From the cell containing the given text, extract its center point as (x, y) coordinate. 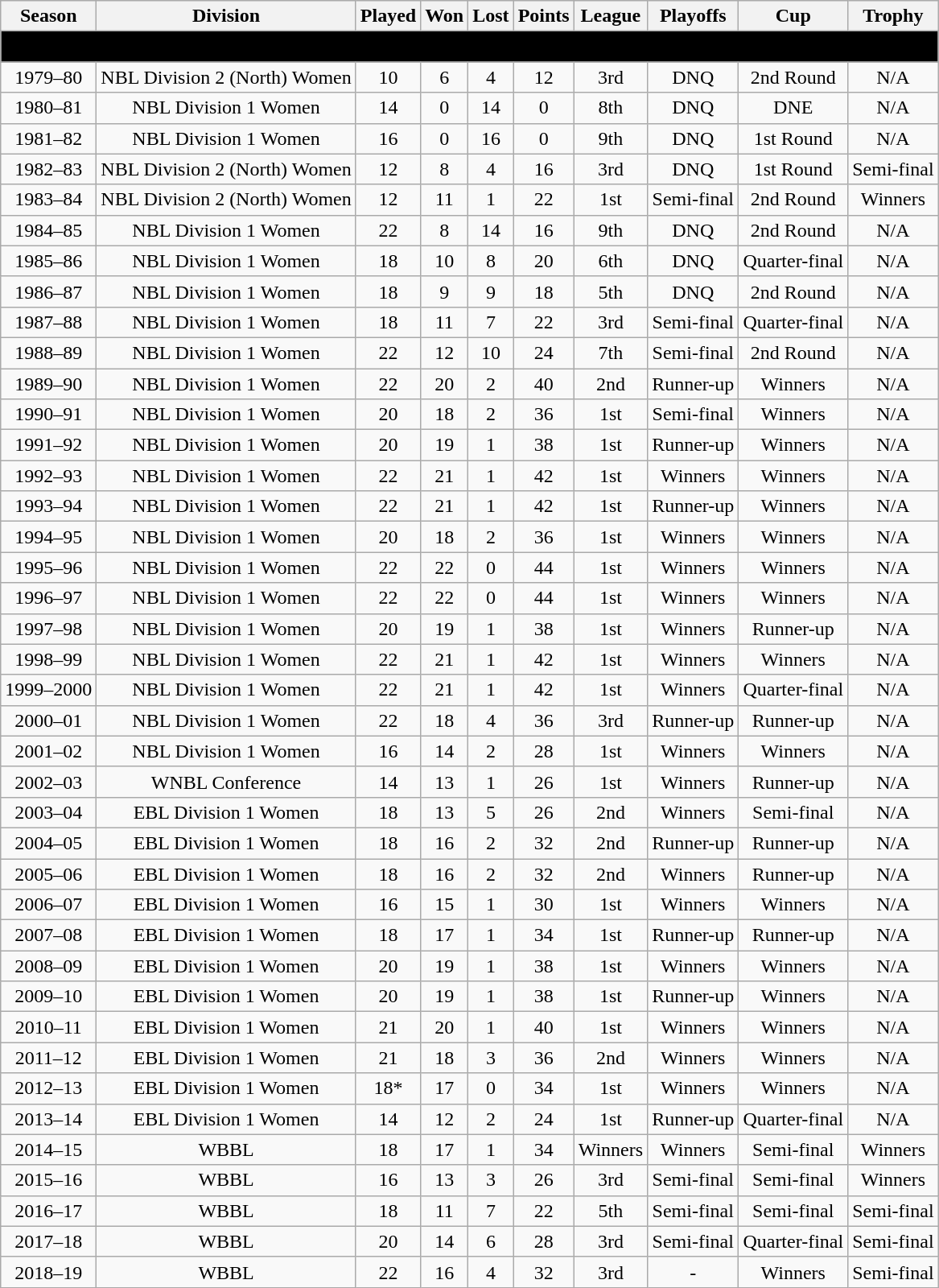
1990–91 (48, 415)
1996–97 (48, 598)
1983–84 (48, 200)
WNBL Conference (226, 782)
2008–09 (48, 966)
2003–04 (48, 812)
1979–80 (48, 77)
1989–90 (48, 384)
1997–98 (48, 629)
Points (544, 16)
2017–18 (48, 1241)
Cup (793, 16)
1995–96 (48, 568)
Won (444, 16)
18* (388, 1088)
2009–10 (48, 997)
- (694, 1272)
League (610, 16)
5 (491, 812)
City of Sheffield Hatters (470, 47)
Division (226, 16)
Played (388, 16)
1985–86 (48, 261)
Trophy (893, 16)
1984–85 (48, 230)
2002–03 (48, 782)
2011–12 (48, 1058)
2013–14 (48, 1119)
DNE (793, 108)
Lost (491, 16)
2015–16 (48, 1180)
15 (444, 905)
1999–2000 (48, 690)
6th (610, 261)
1982–83 (48, 169)
1980–81 (48, 108)
2010–11 (48, 1027)
2000–01 (48, 720)
2006–07 (48, 905)
2004–05 (48, 843)
30 (544, 905)
1993–94 (48, 506)
2012–13 (48, 1088)
2001–02 (48, 751)
1998–99 (48, 659)
2016–17 (48, 1211)
2018–19 (48, 1272)
7th (610, 353)
1992–93 (48, 476)
1987–88 (48, 322)
1994–95 (48, 537)
1991–92 (48, 445)
1986–87 (48, 291)
2005–06 (48, 873)
8th (610, 108)
2014–15 (48, 1150)
Season (48, 16)
Playoffs (694, 16)
1988–89 (48, 353)
2007–08 (48, 935)
1981–82 (48, 138)
